Detect which cell encompasses the target text, then output its [X, Y] center coordinate. 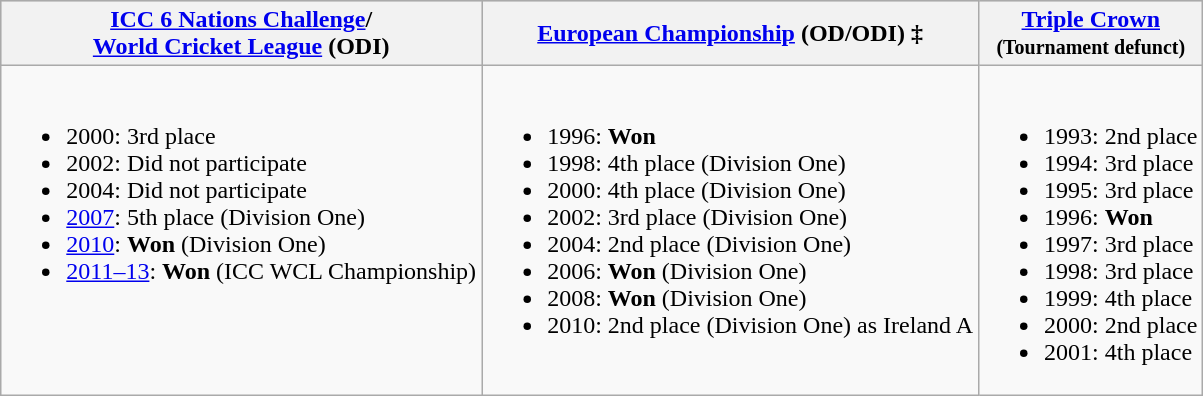
European Championship (OD/ODI) ‡ [730, 34]
ICC 6 Nations Challenge/World Cricket League (ODI) [242, 34]
Triple Crown(Tournament defunct) [1091, 34]
1993: 2nd place1994: 3rd place1995: 3rd place1996: Won1997: 3rd place1998: 3rd place1999: 4th place2000: 2nd place2001: 4th place [1091, 230]
